Locate the cell with the specified text and output its [x, y] center coordinate. 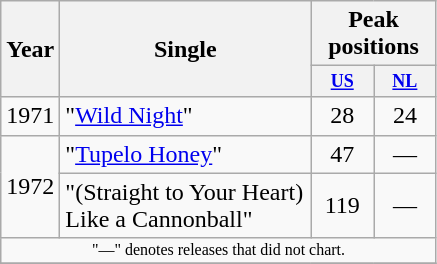
47 [342, 154]
28 [342, 116]
US [342, 82]
Year [30, 49]
119 [342, 206]
NL [406, 82]
24 [406, 116]
Peak positions [374, 34]
1971 [30, 116]
"Wild Night" [186, 116]
"—" denotes releases that did not chart. [218, 250]
Single [186, 49]
"(Straight to Your Heart) Like a Cannonball" [186, 206]
"Tupelo Honey" [186, 154]
1972 [30, 186]
